From the cell containing the given text, extract its center point as (x, y) coordinate. 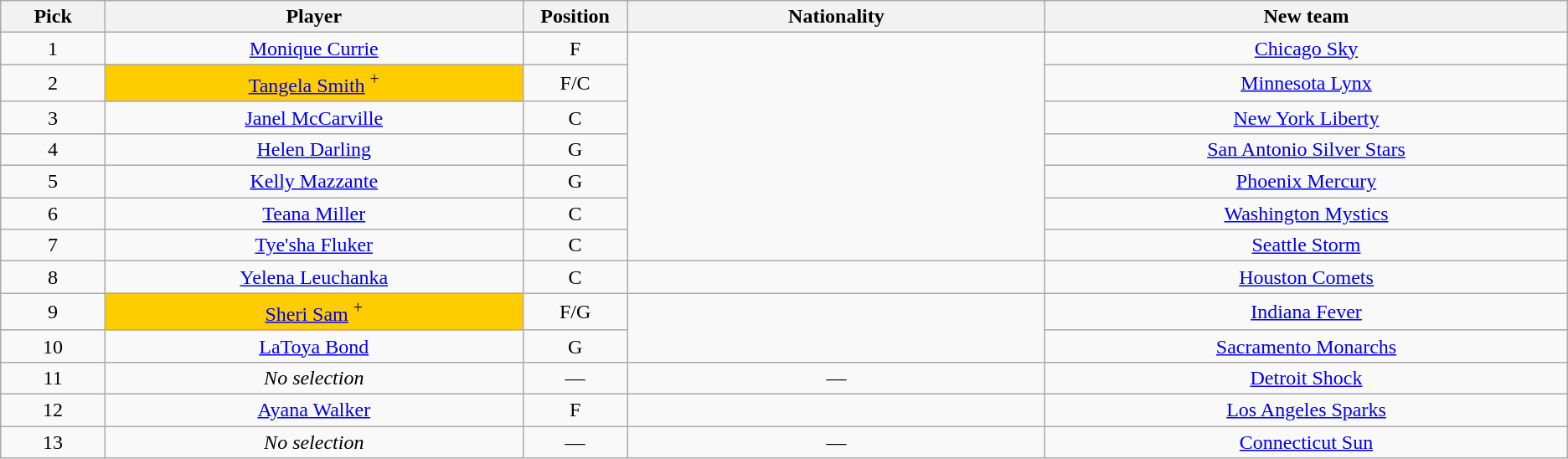
Nationality (836, 17)
13 (54, 442)
Seattle Storm (1307, 245)
Sheri Sam + (313, 312)
F/C (575, 84)
Chicago Sky (1307, 49)
Pick (54, 17)
1 (54, 49)
Yelena Leuchanka (313, 277)
New York Liberty (1307, 117)
Janel McCarville (313, 117)
LaToya Bond (313, 346)
Player (313, 17)
6 (54, 214)
Kelly Mazzante (313, 182)
2 (54, 84)
9 (54, 312)
Tangela Smith + (313, 84)
Detroit Shock (1307, 378)
3 (54, 117)
Teana Miller (313, 214)
Tye'sha Fluker (313, 245)
Monique Currie (313, 49)
8 (54, 277)
7 (54, 245)
11 (54, 378)
F/G (575, 312)
Phoenix Mercury (1307, 182)
Ayana Walker (313, 410)
Helen Darling (313, 149)
Connecticut Sun (1307, 442)
10 (54, 346)
12 (54, 410)
Minnesota Lynx (1307, 84)
Position (575, 17)
Indiana Fever (1307, 312)
San Antonio Silver Stars (1307, 149)
Washington Mystics (1307, 214)
New team (1307, 17)
Houston Comets (1307, 277)
Los Angeles Sparks (1307, 410)
4 (54, 149)
5 (54, 182)
Sacramento Monarchs (1307, 346)
